Output the (X, Y) coordinate of the center of the cell containing the given text.  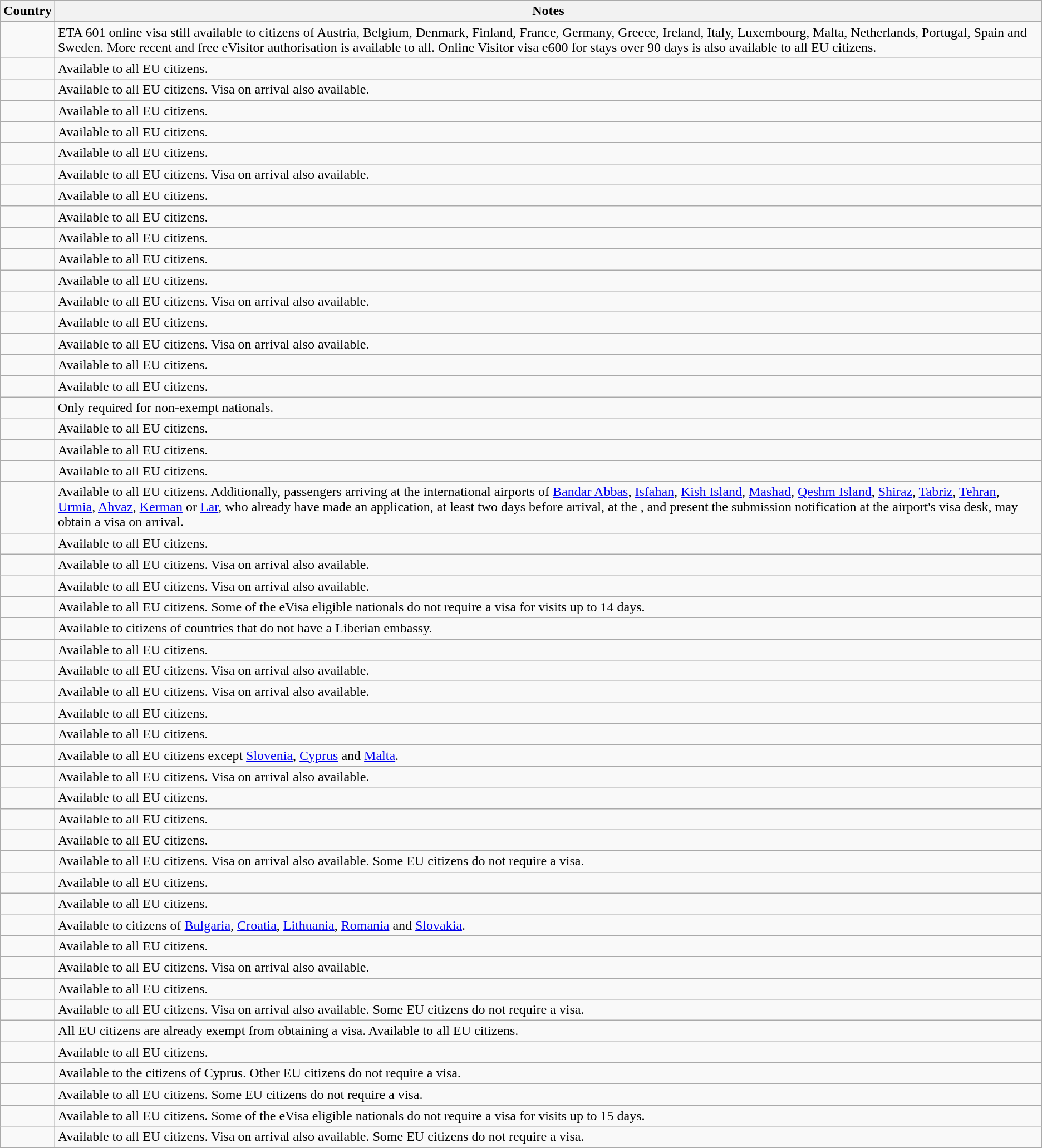
Only required for non-exempt nationals. (548, 408)
Country (28, 11)
All EU citizens are already exempt from obtaining a visa. Available to all EU citizens. (548, 1031)
Notes (548, 11)
Available to all EU citizens. Some of the eVisa eligible nationals do not require a visa for visits up to 14 days. (548, 607)
Available to citizens of countries that do not have a Liberian embassy. (548, 628)
Available to all EU citizens. Some of the eVisa eligible nationals do not require a visa for visits up to 15 days. (548, 1116)
Available to all EU citizens except Slovenia, Cyprus and Malta. (548, 755)
Available to citizens of Bulgaria, Croatia, Lithuania, Romania and Slovakia. (548, 925)
Available to all EU citizens. Some EU citizens do not require a visa. (548, 1095)
Available to the citizens of Cyprus. Other EU citizens do not require a visa. (548, 1073)
